Identify which cell holds the provided text, then report its (x, y) central coordinate. 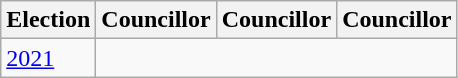
Election (48, 20)
2021 (48, 58)
